For the text-containing cell, return its midpoint in (X, Y) coordinate format. 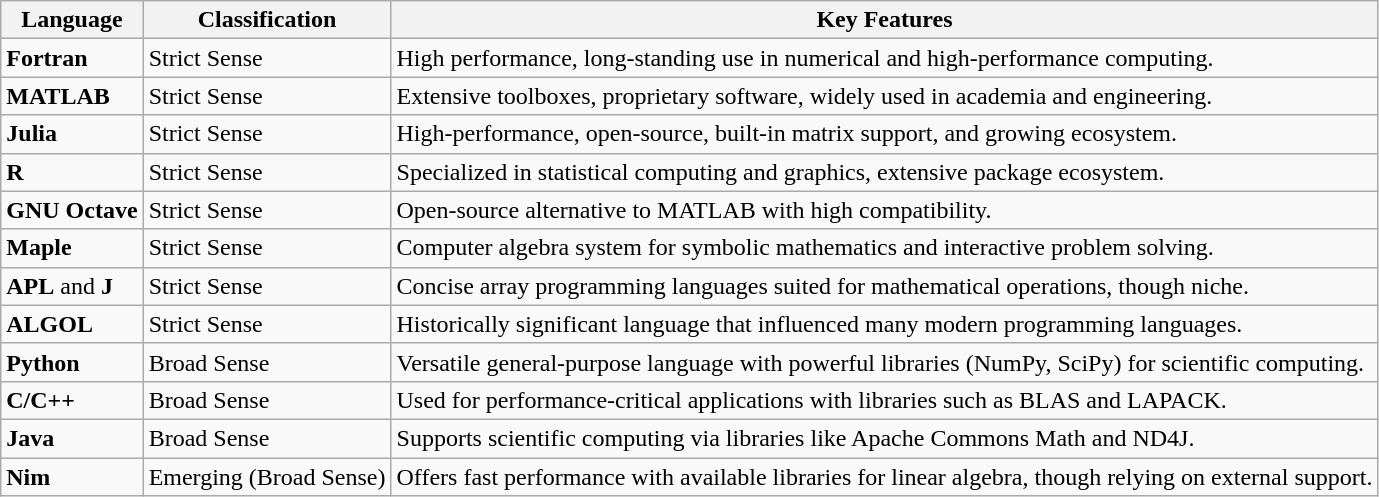
Java (72, 438)
High performance, long-standing use in numerical and high-performance computing. (884, 58)
Concise array programming languages suited for mathematical operations, though niche. (884, 286)
MATLAB (72, 96)
R (72, 172)
ALGOL (72, 324)
Emerging (Broad Sense) (267, 477)
Supports scientific computing via libraries like Apache Commons Math and ND4J. (884, 438)
Extensive toolboxes, proprietary software, widely used in academia and engineering. (884, 96)
C/C++ (72, 400)
Used for performance-critical applications with libraries such as BLAS and LAPACK. (884, 400)
Versatile general-purpose language with powerful libraries (NumPy, SciPy) for scientific computing. (884, 362)
Maple (72, 248)
Specialized in statistical computing and graphics, extensive package ecosystem. (884, 172)
GNU Octave (72, 210)
Fortran (72, 58)
Open-source alternative to MATLAB with high compatibility. (884, 210)
Julia (72, 134)
High-performance, open-source, built-in matrix support, and growing ecosystem. (884, 134)
Classification (267, 20)
APL and J (72, 286)
Offers fast performance with available libraries for linear algebra, though relying on external support. (884, 477)
Computer algebra system for symbolic mathematics and interactive problem solving. (884, 248)
Historically significant language that influenced many modern programming languages. (884, 324)
Nim (72, 477)
Python (72, 362)
Key Features (884, 20)
Language (72, 20)
